Identify which cell holds the provided text, then report its (x, y) central coordinate. 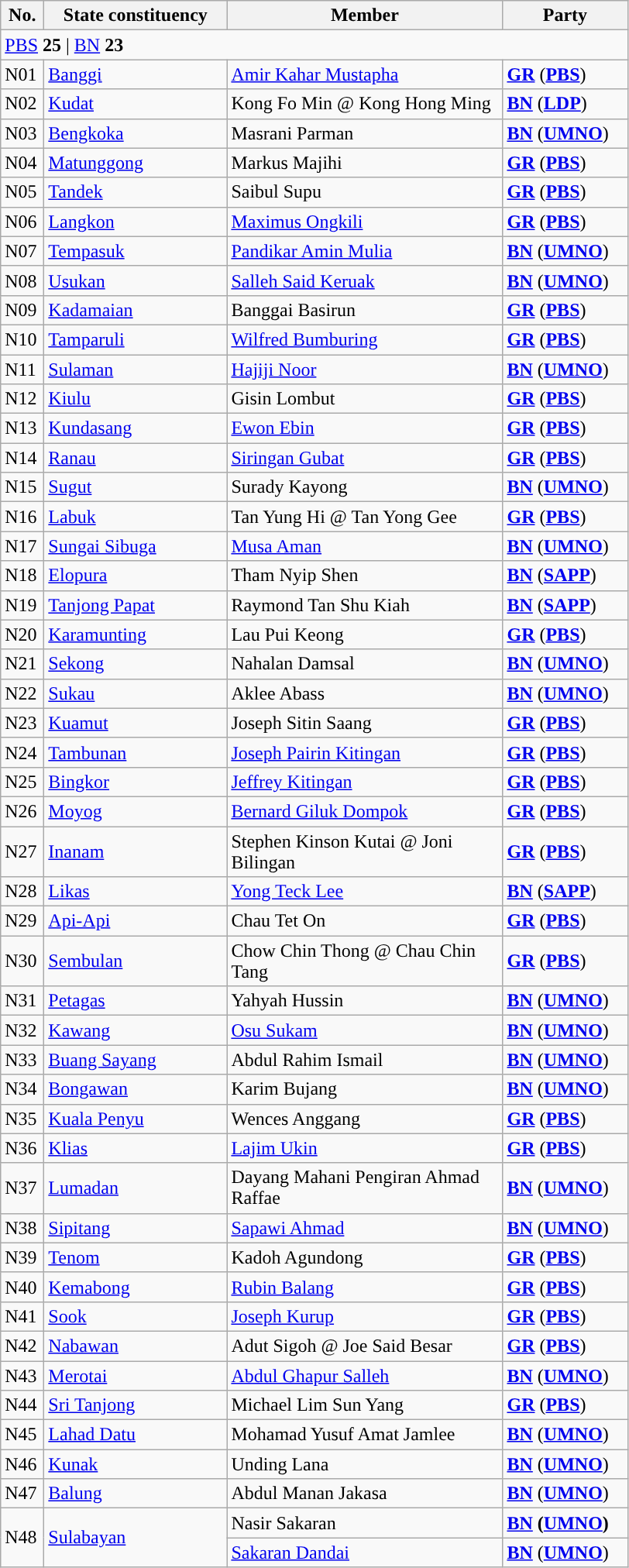
Tan Yung Hi @ Tan Yong Gee (365, 517)
N05 (22, 192)
N45 (22, 1435)
Buang Sayang (136, 1060)
Raymond Tan Shu Kiah (365, 605)
Nahalan Damsal (365, 664)
N06 (22, 222)
Joseph Pairin Kitingan (365, 752)
Osu Sukam (365, 1030)
Tambunan (136, 752)
Kemabong (136, 1287)
Sapawi Ahmad (365, 1228)
N19 (22, 605)
N15 (22, 487)
Kudat (136, 104)
Matunggong (136, 163)
Kundasang (136, 428)
Michael Lim Sun Yang (365, 1405)
Sekong (136, 664)
Hajiji Noor (365, 370)
Merotai (136, 1375)
Joseph Kurup (365, 1316)
Kawang (136, 1030)
N44 (22, 1405)
Markus Majihi (365, 163)
Dayang Mahani Pengiran Ahmad Raffae (365, 1188)
N30 (22, 961)
N35 (22, 1119)
Stephen Kinson Kutai @ Joni Bilingan (365, 851)
Chow Chin Thong @ Chau Chin Tang (365, 961)
Wilfred Bumburing (365, 339)
Lahad Datu (136, 1435)
N38 (22, 1228)
Adut Sigoh @ Joe Said Besar (365, 1346)
Wences Anggang (365, 1119)
Elopura (136, 576)
N21 (22, 664)
Kuala Penyu (136, 1119)
Lumadan (136, 1188)
N10 (22, 339)
Sembulan (136, 961)
Sipitang (136, 1228)
N36 (22, 1148)
Kunak (136, 1464)
Abdul Ghapur Salleh (365, 1375)
Lajim Ukin (365, 1148)
N14 (22, 458)
Ranau (136, 458)
Musa Aman (365, 546)
N37 (22, 1188)
Chau Tet On (365, 921)
N08 (22, 280)
N42 (22, 1346)
Gisin Lombut (365, 399)
Balung (136, 1494)
Karim Bujang (365, 1089)
N24 (22, 752)
Joseph Sitin Saang (365, 723)
Surady Kayong (365, 487)
N33 (22, 1060)
Labuk (136, 517)
Bongawan (136, 1089)
Kong Fo Min @ Kong Hong Ming (365, 104)
Inanam (136, 851)
N29 (22, 921)
Tamparuli (136, 339)
Rubin Balang (365, 1287)
State constituency (136, 15)
Abdul Manan Jakasa (365, 1494)
Sook (136, 1316)
Tanjong Papat (136, 605)
Abdul Rahim Ismail (365, 1060)
Masrani Parman (365, 133)
Party (565, 15)
N16 (22, 517)
Sungai Sibuga (136, 546)
Moyog (136, 811)
Sulabayan (136, 1538)
Sri Tanjong (136, 1405)
Bernard Giluk Dompok (365, 811)
Aklee Abass (365, 693)
N07 (22, 251)
N47 (22, 1494)
Ewon Ebin (365, 428)
Salleh Said Keruak (365, 280)
Langkon (136, 222)
N20 (22, 634)
Pandikar Amin Mulia (365, 251)
Amir Kahar Mustapha (365, 74)
N17 (22, 546)
Sakaran Dandai (365, 1553)
N26 (22, 811)
N13 (22, 428)
Likas (136, 892)
Kadoh Agundong (365, 1257)
Sugut (136, 487)
BN (LDP) (565, 104)
Kuamut (136, 723)
PBS 25 | BN 23 (314, 45)
No. (22, 15)
Banggai Basirun (365, 310)
Petagas (136, 1001)
N11 (22, 370)
Karamunting (136, 634)
Unding Lana (365, 1464)
N40 (22, 1287)
N34 (22, 1089)
Banggi (136, 74)
Saibul Supu (365, 192)
N28 (22, 892)
N18 (22, 576)
N27 (22, 851)
Yong Teck Lee (365, 892)
N32 (22, 1030)
N23 (22, 723)
N02 (22, 104)
Lau Pui Keong (365, 634)
Tenom (136, 1257)
Bingkor (136, 782)
Kadamaian (136, 310)
N03 (22, 133)
Bengkoka (136, 133)
N22 (22, 693)
Jeffrey Kitingan (365, 782)
Member (365, 15)
N39 (22, 1257)
N41 (22, 1316)
N04 (22, 163)
Sulaman (136, 370)
N43 (22, 1375)
Yahyah Hussin (365, 1001)
Usukan (136, 280)
Siringan Gubat (365, 458)
Tempasuk (136, 251)
Nasir Sakaran (365, 1523)
N46 (22, 1464)
Mohamad Yusuf Amat Jamlee (365, 1435)
N12 (22, 399)
N31 (22, 1001)
N01 (22, 74)
Nabawan (136, 1346)
Klias (136, 1148)
N48 (22, 1538)
N09 (22, 310)
Tham Nyip Shen (365, 576)
Sukau (136, 693)
Maximus Ongkili (365, 222)
N25 (22, 782)
Tandek (136, 192)
Api-Api (136, 921)
Kiulu (136, 399)
